From the cell containing the given text, extract its center point as [X, Y] coordinate. 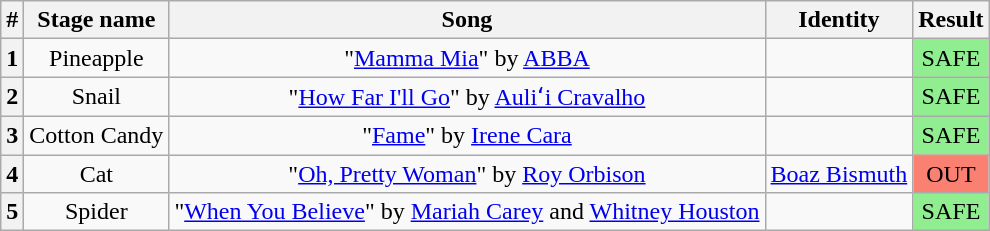
"Fame" by Irene Cara [467, 135]
OUT [951, 173]
Cat [96, 173]
"Oh, Pretty Woman" by Roy Orbison [467, 173]
"Mamma Mia" by ABBA [467, 58]
"How Far I'll Go" by Auliʻi Cravalho [467, 97]
3 [12, 135]
Result [951, 20]
Pineapple [96, 58]
Snail [96, 97]
Stage name [96, 20]
"When You Believe" by Mariah Carey and Whitney Houston [467, 212]
Identity [839, 20]
Spider [96, 212]
Cotton Candy [96, 135]
5 [12, 212]
2 [12, 97]
4 [12, 173]
Boaz Bismuth [839, 173]
# [12, 20]
1 [12, 58]
Song [467, 20]
